Search for the cell housing the specified text and yield its [X, Y] center coordinate. 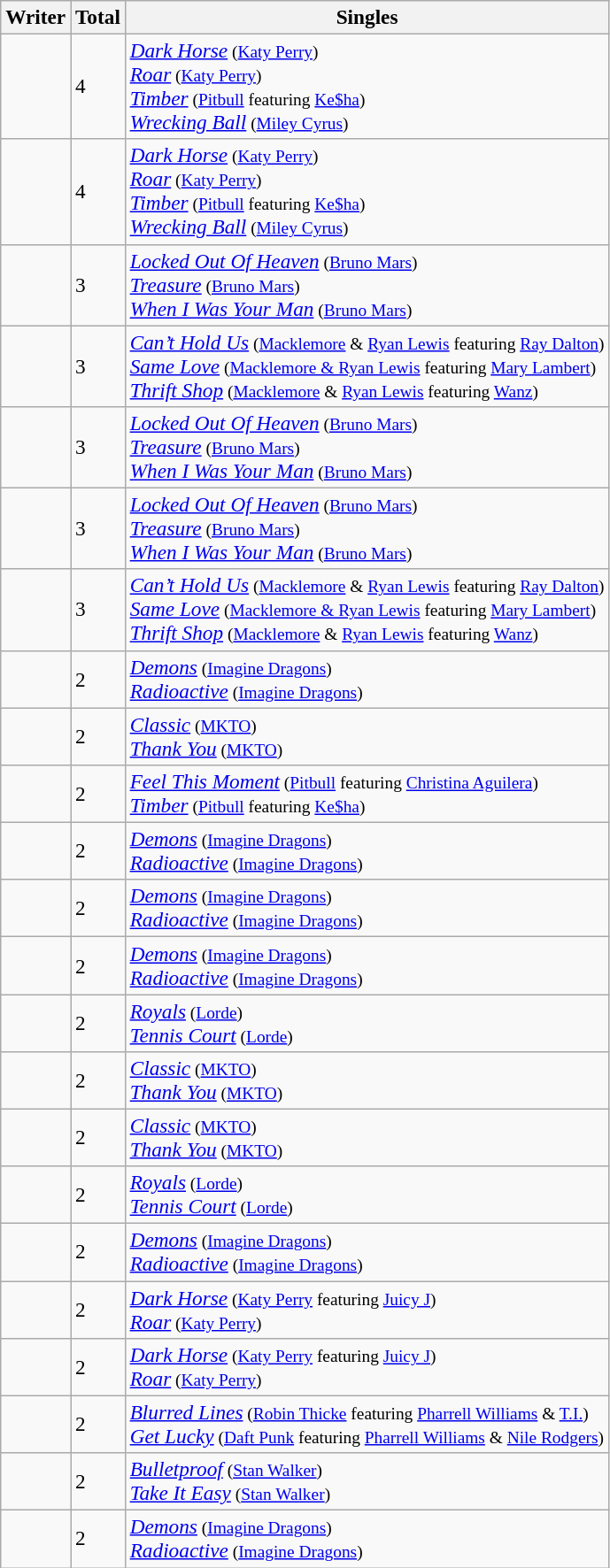
Blurred Lines (Robin Thicke featuring Pharrell Williams & T.I.)Get Lucky (Daft Punk featuring Pharrell Williams & Nile Rodgers) [367, 1425]
Writer [35, 17]
Singles [367, 17]
Total [98, 17]
Bulletproof (Stan Walker)Take It Easy (Stan Walker) [367, 1481]
Feel This Moment (Pitbull featuring Christina Aguilera)Timber (Pitbull featuring Ke$ha) [367, 793]
